Search for the cell housing the specified text and yield its (X, Y) center coordinate. 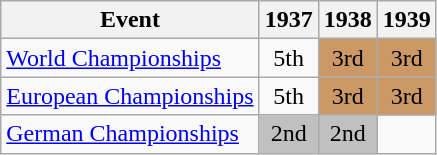
1939 (406, 20)
1937 (288, 20)
European Championships (130, 96)
1938 (348, 20)
German Championships (130, 134)
World Championships (130, 58)
Event (130, 20)
